Return (X, Y) of the center of cell containing provided text 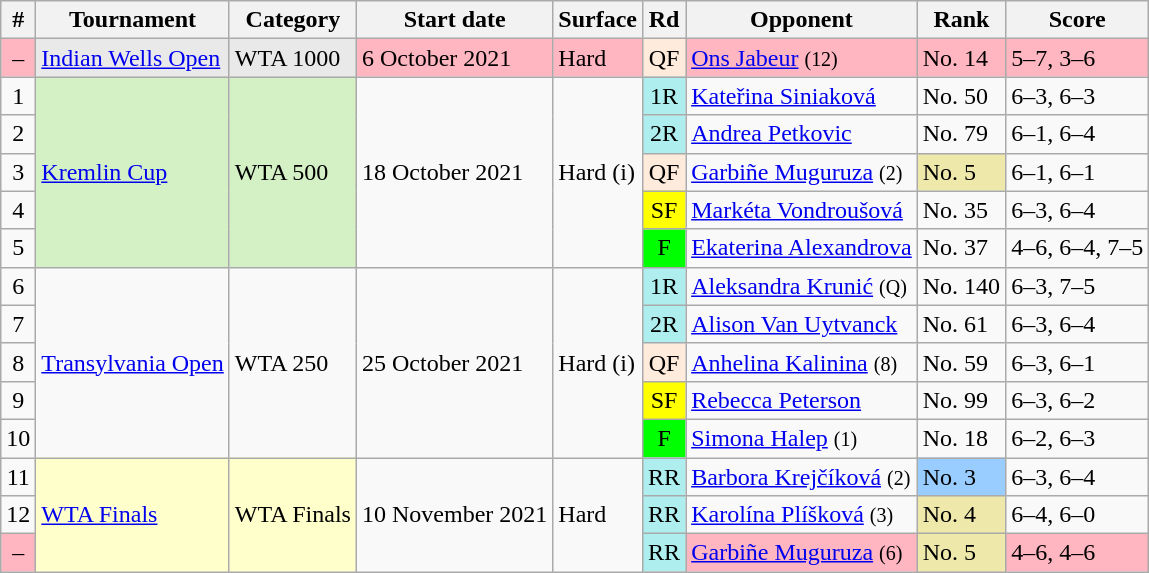
25 October 2021 (454, 362)
No. 59 (961, 362)
18 October 2021 (454, 172)
No. 50 (961, 96)
No. 99 (961, 400)
11 (18, 477)
Ekaterina Alexandrova (802, 248)
Aleksandra Krunić (Q) (802, 286)
Start date (454, 20)
8 (18, 362)
Rebecca Peterson (802, 400)
6–1, 6–1 (1078, 172)
WTA 500 (292, 172)
Simona Halep (1) (802, 438)
Barbora Krejčíková (2) (802, 477)
10 (18, 438)
Alison Van Uytvanck (802, 324)
6–2, 6–3 (1078, 438)
9 (18, 400)
2 (18, 134)
No. 140 (961, 286)
Rank (961, 20)
Surface (598, 20)
3 (18, 172)
Score (1078, 20)
10 November 2021 (454, 515)
# (18, 20)
No. 61 (961, 324)
4–6, 6–4, 7–5 (1078, 248)
No. 35 (961, 210)
WTA 1000 (292, 58)
Garbiñe Muguruza (6) (802, 553)
Kateřina Siniaková (802, 96)
Tournament (133, 20)
5 (18, 248)
Category (292, 20)
Andrea Petkovic (802, 134)
Indian Wells Open (133, 58)
No. 4 (961, 515)
WTA 250 (292, 362)
6–3, 7–5 (1078, 286)
Anhelina Kalinina (8) (802, 362)
No. 18 (961, 438)
1 (18, 96)
6–3, 6–1 (1078, 362)
6–1, 6–4 (1078, 134)
No. 3 (961, 477)
Karolína Plíšková (3) (802, 515)
Garbiñe Muguruza (2) (802, 172)
4 (18, 210)
12 (18, 515)
6–4, 6–0 (1078, 515)
7 (18, 324)
Transylvania Open (133, 362)
Opponent (802, 20)
6–3, 6–3 (1078, 96)
6 October 2021 (454, 58)
No. 37 (961, 248)
6–3, 6–2 (1078, 400)
Ons Jabeur (12) (802, 58)
Rd (664, 20)
6 (18, 286)
4–6, 4–6 (1078, 553)
No. 14 (961, 58)
Kremlin Cup (133, 172)
No. 79 (961, 134)
Markéta Vondroušová (802, 210)
5–7, 3–6 (1078, 58)
